For the text-containing cell, return its midpoint in [x, y] coordinate format. 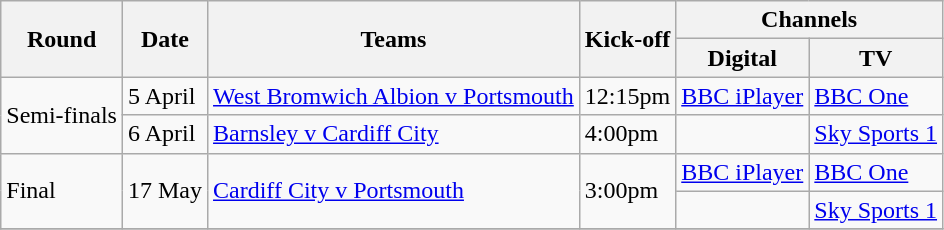
17 May [164, 191]
Barnsley v Cardiff City [394, 134]
TV [876, 58]
West Bromwich Albion v Portsmouth [394, 96]
Round [62, 39]
Final [62, 191]
4:00pm [627, 134]
Digital [742, 58]
6 April [164, 134]
Cardiff City v Portsmouth [394, 191]
Semi-finals [62, 115]
Teams [394, 39]
Date [164, 39]
5 April [164, 96]
Channels [810, 20]
3:00pm [627, 191]
Kick-off [627, 39]
12:15pm [627, 96]
